Capture the cell that displays the provided text and extract its [X, Y] central coordinate. 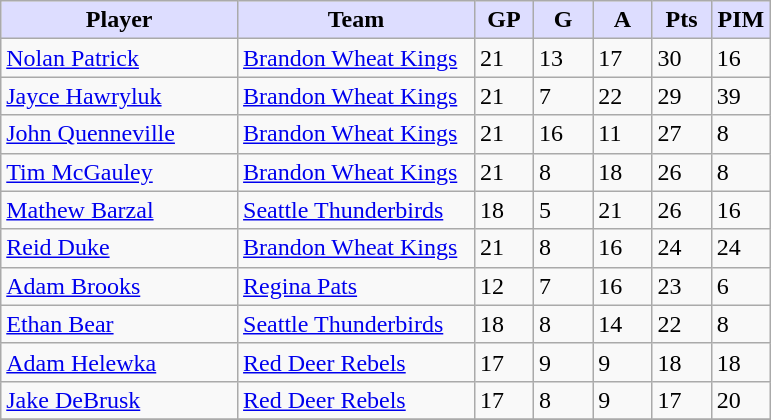
Nolan Patrick [120, 58]
23 [682, 286]
Pts [682, 20]
Ethan Bear [120, 324]
GP [504, 20]
13 [564, 58]
30 [682, 58]
Adam Helewka [120, 362]
27 [682, 134]
Tim McGauley [120, 172]
Jake DeBrusk [120, 400]
Reid Duke [120, 248]
12 [504, 286]
6 [740, 286]
Jayce Hawryluk [120, 96]
29 [682, 96]
5 [564, 210]
Adam Brooks [120, 286]
Player [120, 20]
20 [740, 400]
14 [622, 324]
11 [622, 134]
G [564, 20]
Team [356, 20]
A [622, 20]
Regina Pats [356, 286]
PIM [740, 20]
39 [740, 96]
John Quenneville [120, 134]
Mathew Barzal [120, 210]
